Scan for the cell matching the given text and deliver its [X, Y] coordinate at center. 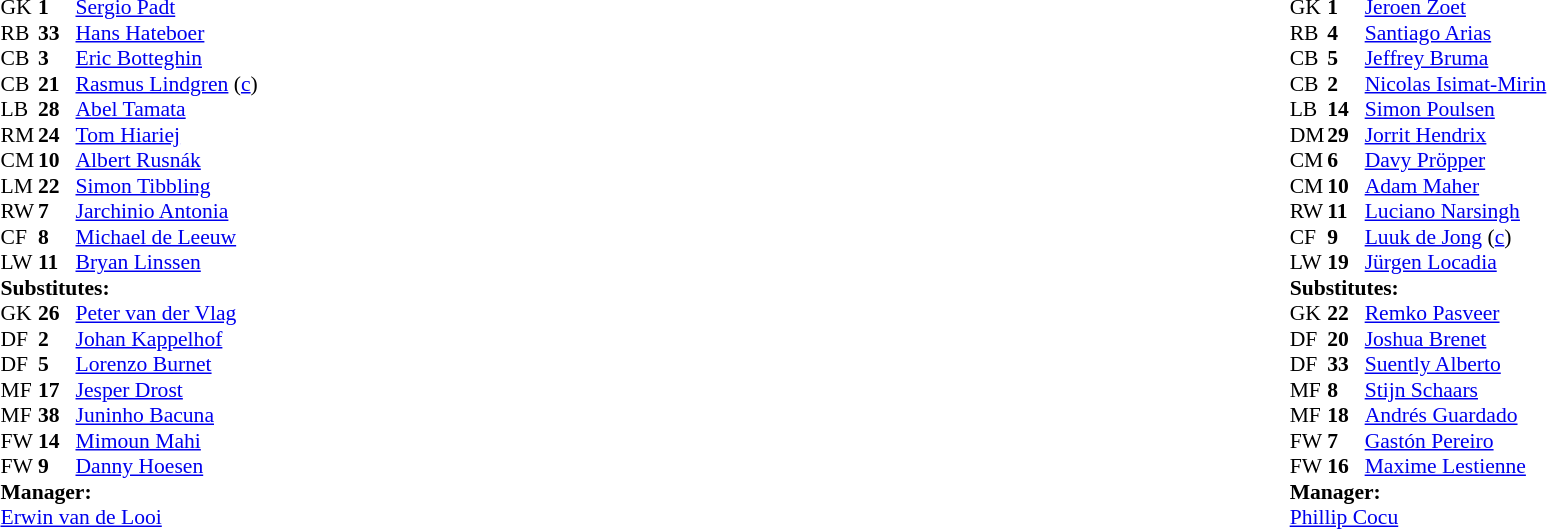
Danny Hoesen [167, 467]
Suently Alberto [1456, 365]
Simon Poulsen [1456, 109]
Nicolas Isimat-Mirin [1456, 84]
Remko Pasveer [1456, 313]
20 [1346, 339]
Albert Rusnák [167, 161]
Hans Hateboer [167, 33]
Rasmus Lindgren (c) [167, 84]
Johan Kappelhof [167, 339]
Michael de Leeuw [167, 237]
DM [1309, 135]
Simon Tibbling [167, 186]
Adam Maher [1456, 186]
Jorrit Hendrix [1456, 135]
16 [1346, 467]
Abel Tamata [167, 109]
Bryan Linssen [167, 263]
Gastón Pereiro [1456, 441]
Maxime Lestienne [1456, 467]
26 [57, 313]
Eric Botteghin [167, 59]
Jesper Drost [167, 390]
Luciano Narsingh [1456, 211]
Stijn Schaars [1456, 390]
24 [57, 135]
Luuk de Jong (c) [1456, 237]
38 [57, 415]
Davy Pröpper [1456, 161]
Tom Hiariej [167, 135]
18 [1346, 415]
28 [57, 109]
Jürgen Locadia [1456, 263]
6 [1346, 161]
Mimoun Mahi [167, 441]
Jarchinio Antonia [167, 211]
Joshua Brenet [1456, 339]
Juninho Bacuna [167, 415]
17 [57, 390]
Jeffrey Bruma [1456, 59]
4 [1346, 33]
Peter van der Vlag [167, 313]
21 [57, 84]
Lorenzo Burnet [167, 365]
LM [19, 186]
3 [57, 59]
RM [19, 135]
19 [1346, 263]
Andrés Guardado [1456, 415]
29 [1346, 135]
Santiago Arias [1456, 33]
